Output the [X, Y] coordinate of the center of the cell containing the given text.  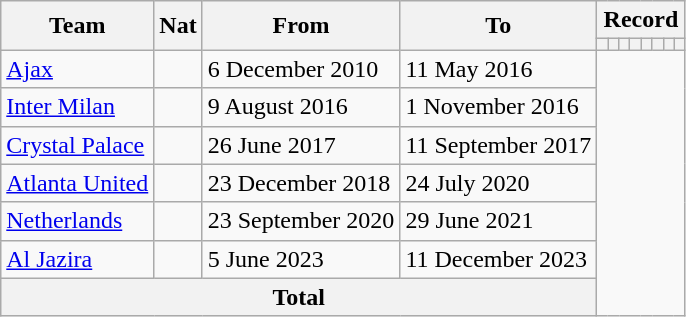
Netherlands [78, 221]
23 December 2018 [301, 183]
Crystal Palace [78, 145]
To [498, 26]
Inter Milan [78, 107]
11 May 2016 [498, 69]
Record [641, 20]
26 June 2017 [301, 145]
9 August 2016 [301, 107]
23 September 2020 [301, 221]
Atlanta United [78, 183]
Nat [178, 26]
Ajax [78, 69]
24 July 2020 [498, 183]
11 December 2023 [498, 259]
11 September 2017 [498, 145]
Total [299, 297]
29 June 2021 [498, 221]
5 June 2023 [301, 259]
1 November 2016 [498, 107]
From [301, 26]
Al Jazira [78, 259]
6 December 2010 [301, 69]
Team [78, 26]
